Capture the cell that displays the provided text and extract its [X, Y] central coordinate. 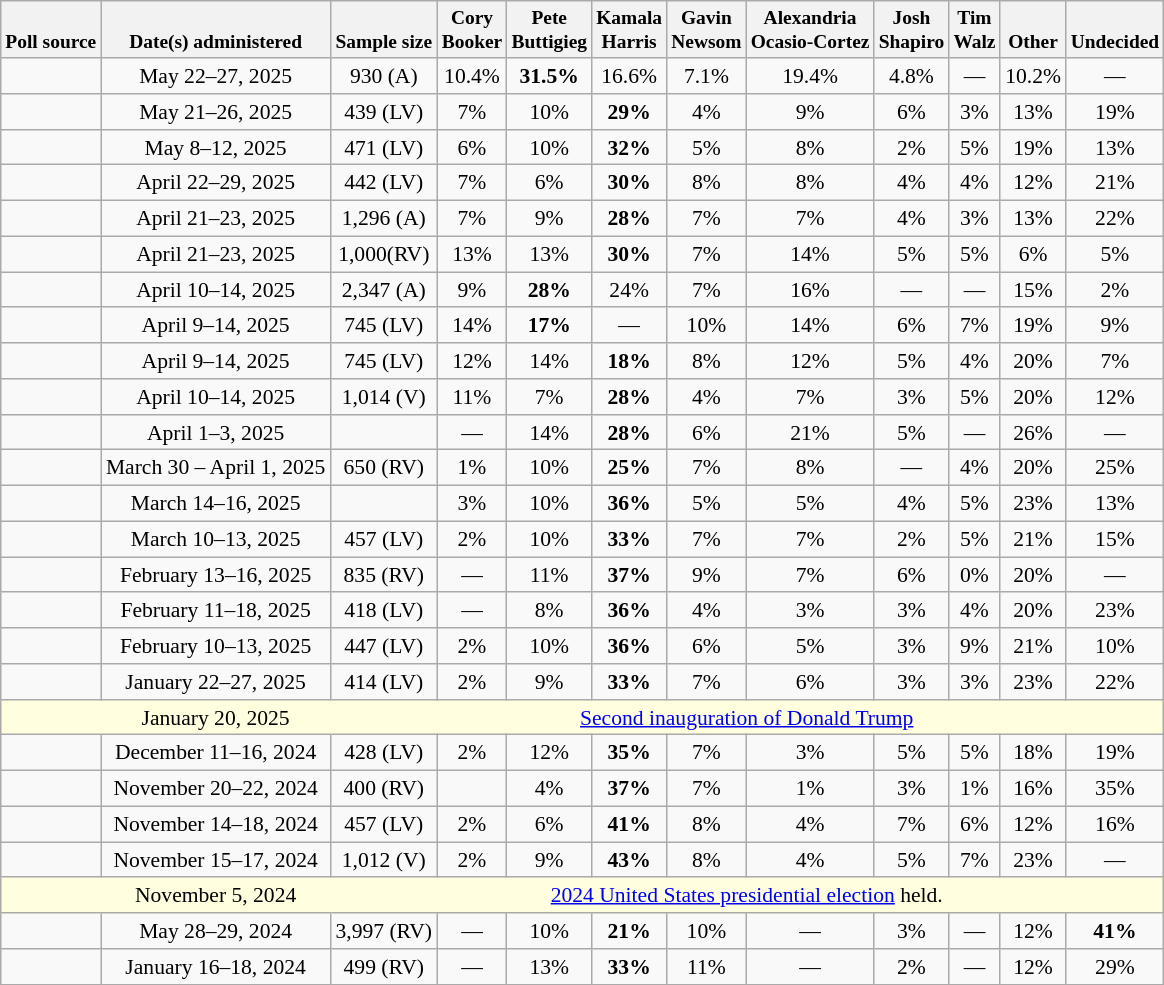
43% [630, 860]
Undecided [1115, 30]
AlexandriaOcasio-Cortez [810, 30]
March 14–16, 2025 [216, 504]
GavinNewsom [706, 30]
16.6% [630, 76]
February 10–13, 2025 [216, 646]
2,347 (A) [384, 290]
1,014 (V) [384, 397]
November 14–18, 2024 [216, 824]
24% [630, 290]
414 (LV) [384, 682]
March 10–13, 2025 [216, 540]
January 20, 2025 [216, 718]
November 5, 2024 [216, 896]
10.4% [472, 76]
7.1% [706, 76]
2024 United States presidential election held. [746, 896]
439 (LV) [384, 112]
19.4% [810, 76]
Date(s) administered [216, 30]
4.8% [912, 76]
May 21–26, 2025 [216, 112]
November 20–22, 2024 [216, 789]
499 (RV) [384, 967]
26% [1033, 433]
KamalaHarris [630, 30]
December 11–16, 2024 [216, 753]
17% [550, 326]
835 (RV) [384, 575]
0% [974, 575]
930 (A) [384, 76]
January 16–18, 2024 [216, 967]
PeteButtigieg [550, 30]
418 (LV) [384, 611]
31.5% [550, 76]
May 28–29, 2024 [216, 931]
32% [630, 148]
TimWalz [974, 30]
Sample size [384, 30]
May 8–12, 2025 [216, 148]
February 11–18, 2025 [216, 611]
650 (RV) [384, 468]
Other [1033, 30]
400 (RV) [384, 789]
1,296 (A) [384, 219]
442 (LV) [384, 183]
CoryBooker [472, 30]
February 13–16, 2025 [216, 575]
Poll source [51, 30]
471 (LV) [384, 148]
3,997 (RV) [384, 931]
1,012 (V) [384, 860]
10.2% [1033, 76]
January 22–27, 2025 [216, 682]
April 22–29, 2025 [216, 183]
April 1–3, 2025 [216, 433]
428 (LV) [384, 753]
1,000(RV) [384, 254]
Second inauguration of Donald Trump [746, 718]
November 15–17, 2024 [216, 860]
JoshShapiro [912, 30]
447 (LV) [384, 646]
May 22–27, 2025 [216, 76]
March 30 – April 1, 2025 [216, 468]
